Scan for the cell matching the given text and deliver its [x, y] coordinate at center. 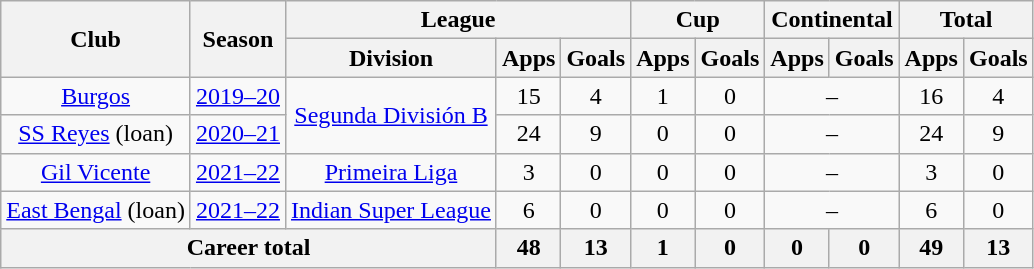
Burgos [96, 96]
Cup [698, 20]
Career total [249, 248]
48 [528, 248]
Primeira Liga [390, 172]
East Bengal (loan) [96, 210]
Indian Super League [390, 210]
Segunda División B [390, 115]
2019–20 [238, 96]
Total [966, 20]
SS Reyes (loan) [96, 134]
Club [96, 39]
Season [238, 39]
Continental [832, 20]
49 [931, 248]
16 [931, 96]
15 [528, 96]
2020–21 [238, 134]
League [458, 20]
Gil Vicente [96, 172]
Division [390, 58]
